For the text-containing cell, return its midpoint in (x, y) coordinate format. 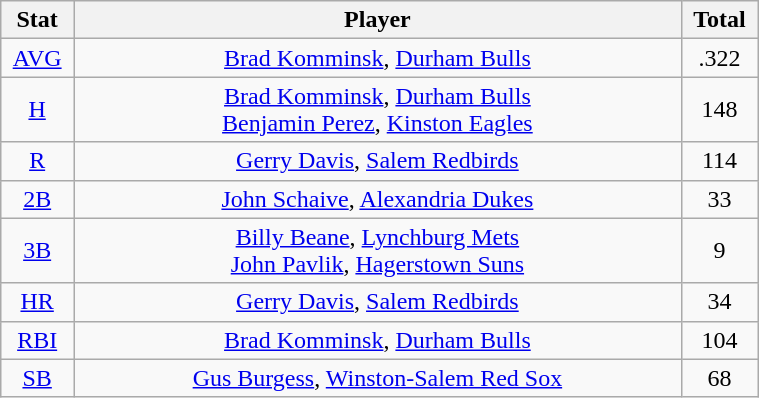
68 (719, 378)
John Schaive, Alexandria Dukes (378, 199)
33 (719, 199)
Stat (38, 20)
9 (719, 250)
Player (378, 20)
AVG (38, 58)
148 (719, 110)
34 (719, 302)
2B (38, 199)
Billy Beane, Lynchburg Mets John Pavlik, Hagerstown Suns (378, 250)
Brad Komminsk, Durham Bulls Benjamin Perez, Kinston Eagles (378, 110)
SB (38, 378)
HR (38, 302)
3B (38, 250)
R (38, 161)
RBI (38, 340)
.322 (719, 58)
114 (719, 161)
Total (719, 20)
Gus Burgess, Winston-Salem Red Sox (378, 378)
H (38, 110)
104 (719, 340)
